Output the [X, Y] coordinate of the center of the cell containing the given text.  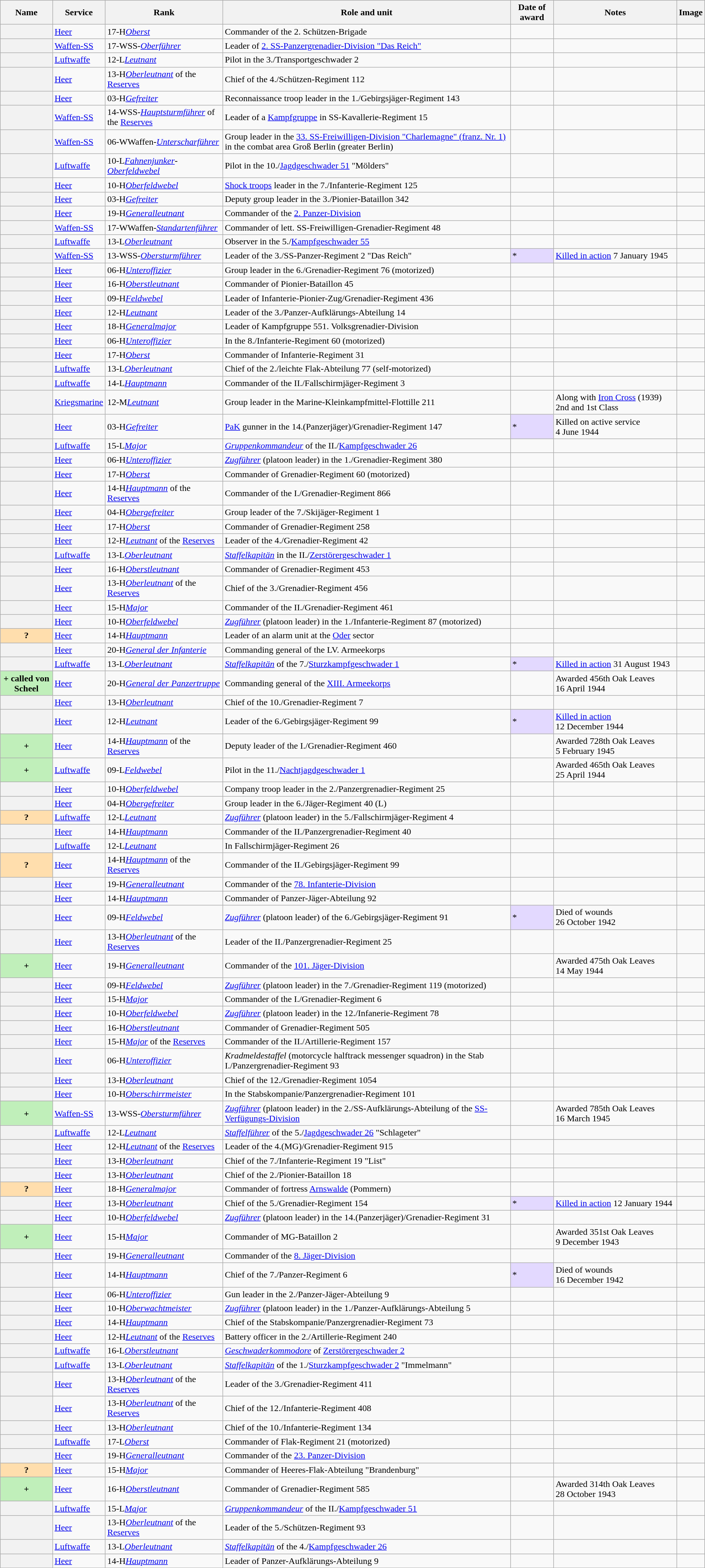
Awarded 785th Oak Leaves 16 March 1945 [615, 1114]
14-LHauptmann [164, 383]
+ called von Scheel [26, 683]
Leader of 2. SS-Panzergrenadier-Division "Das Reich" [367, 46]
Service [79, 13]
Observer in the 5./Kampfgeschwader 55 [367, 242]
Chief of the 3./Grenadier-Regiment 456 [367, 588]
Zugführer (platoon leader) in the 2./SS-Aufklärungs-Abteilung of the SS-Verfügungs-Division [367, 1114]
Commander of Grenadier-Regiment 505 [367, 1028]
Staffelkapitän of the 7./Sturzkampfgeschwader 1 [367, 664]
Commander of fortress Arnswalde (Pommern) [367, 1189]
20-HGeneral der Infanterie [164, 650]
Commander of MG-Bataillon 2 [367, 1236]
Chief of the 10./Infanterie-Regiment 134 [367, 1427]
Zugführer (platoon leader) in the 1./Grenadier-Regiment 380 [367, 460]
Awarded 728th Oak Leaves 5 February 1945 [615, 745]
09-LFeldwebel [164, 770]
Commanding general of the LV. Armeekorps [367, 650]
Image [691, 13]
Staffelkapitän of the 4./Kampfgeschwader 26 [367, 1546]
Group leader in the 33. SS-Freiwilligen-Division "Charlemagne" (franz. Nr. 1) in the combat area Groß Berlin (greater Berlin) [367, 141]
Commander of the 78. Infanterie-Division [367, 884]
Leader of the 6./Gebirgsjäger-Regiment 99 [367, 722]
Staffelkapitän of the 1./Sturzkampfgeschwader 2 "Immelmann" [367, 1365]
Awarded 475th Oak Leaves 14 May 1944 [615, 965]
Died of wounds 26 October 1942 [615, 917]
Zugführer (platoon leader) of the 6./Gebirgsjäger-Regiment 91 [367, 917]
Died of wounds 16 December 1942 [615, 1275]
Leader of the 3./Grenadier-Regiment 411 [367, 1384]
Commander of the 101. Jäger-Division [367, 965]
Commander of the II./Panzergrenadier-Regiment 40 [367, 832]
Zugführer (platoon leader) in the 1./Infanterie-Regiment 87 (motorized) [367, 621]
Reconnaissance troop leader in the 1./Gebirgsjäger-Regiment 143 [367, 98]
Commander of the II./Gebirgsjäger-Regiment 99 [367, 865]
Deputy leader of the I./Grenadier-Regiment 460 [367, 745]
In the 8./Infanterie-Regiment 60 (motorized) [367, 341]
Notes [615, 13]
Battery officer in the 2./Artillerie-Regiment 240 [367, 1337]
Leader of Panzer-Aufklärungs-Abteilung 9 [367, 1561]
Commander of the 23. Panzer-Division [367, 1456]
Leader of the 5./Schützen-Regiment 93 [367, 1527]
14-WSS-Hauptsturmführer of the Reserves [164, 118]
Killed in action 7 January 1945 [615, 256]
Gruppenkommandeur of the II./Kampfgeschwader 26 [367, 446]
Commanding general of the XIII. Armeekorps [367, 683]
Killed in action 31 August 1943 [615, 664]
Leader of Infanterie-Pionier-Zug/Grenadier-Regiment 436 [367, 298]
Awarded 456th Oak Leaves 16 April 1944 [615, 683]
17-WSS-Oberführer [164, 46]
Chief of the Stabskompanie/Panzergrenadier-Regiment 73 [367, 1323]
10-HOberwachtmeister [164, 1308]
Pilot in the 11./Nachtjagdgeschwader 1 [367, 770]
Killed in action 12 January 1944 [615, 1203]
Group leader of the 7./Skijäger-Regiment 1 [367, 513]
Leader of the II./Panzergrenadier-Regiment 25 [367, 942]
Kriegsmarine [79, 402]
Commander of lett. SS-Freiwilligen-Grenadier-Regiment 48 [367, 227]
In Fallschirmjäger-Regiment 26 [367, 846]
Awarded 351st Oak Leaves 9 December 1943 [615, 1236]
Commander of Infanterie-Regiment 31 [367, 355]
Zugführer (platoon leader) in the 1./Panzer-Aufklärungs-Abteilung 5 [367, 1308]
17-LOberst [164, 1442]
Staffelführer of the 5./Jagdgeschwader 26 "Schlageter" [367, 1132]
PaK gunner in the 14.(Panzerjäger)/Grenadier-Regiment 147 [367, 426]
Leader of Kampfgruppe 551. Volksgrenadier-Division [367, 327]
Commander of Grenadier-Regiment 585 [367, 1489]
Leader of the 3./SS-Panzer-Regiment 2 "Das Reich" [367, 256]
Chief of the 10./Grenadier-Regiment 7 [367, 702]
Killed on active service 4 June 1944 [615, 426]
Commander of the II./Artillerie-Regiment 157 [367, 1042]
Commander of Panzer-Jäger-Abteilung 92 [367, 898]
16-LOberstleutnant [164, 1351]
Commander of the 2. Schützen-Brigade [367, 32]
Commander of Grenadier-Regiment 258 [367, 527]
Group leader in the 6./Jäger-Regiment 40 (L) [367, 803]
Gruppenkommandeur of the II./Kampfgeschwader 51 [367, 1508]
Zugführer (platoon leader) in the 7./Grenadier-Regiment 119 (motorized) [367, 985]
Chief of the 2./Pionier-Bataillon 18 [367, 1175]
Pilot in the 10./Jagdgeschwader 51 "Mölders" [367, 166]
Commander of the 8. Jäger-Division [367, 1256]
12-MLeutnant [164, 402]
Commander of the II./Grenadier-Regiment 461 [367, 607]
Chief of the 7./Panzer-Regiment 6 [367, 1275]
Chief of the 4./Schützen-Regiment 112 [367, 79]
20-HGeneral der Panzertruppe [164, 683]
Commander of the I./Grenadier-Regiment 866 [367, 493]
Geschwaderkommodore of Zerstörergeschwader 2 [367, 1351]
Commander of Grenadier-Regiment 60 (motorized) [367, 474]
Zugführer (platoon leader) in the 5./Fallschirmjäger-Regiment 4 [367, 817]
Awarded 465th Oak Leaves 25 April 1944 [615, 770]
Chief of the 12./Grenadier-Regiment 1054 [367, 1080]
Zugführer (platoon leader) in the 14.(Panzerjäger)/Grenadier-Regiment 31 [367, 1217]
15-HMajor of the Reserves [164, 1042]
Commander of Pionier-Bataillon 45 [367, 284]
Commander of Flak-Regiment 21 (motorized) [367, 1442]
Commander of the I./Grenadier-Regiment 6 [367, 999]
Shock troops leader in the 7./Infanterie-Regiment 125 [367, 185]
10-HOberschirrmeister [164, 1094]
Commander of Heeres-Flak-Abteilung "Brandenburg" [367, 1470]
06-WWaffen-Unterscharführer [164, 141]
Chief of the 7./Infanterie-Regiment 19 "List" [367, 1161]
Name [26, 13]
Company troop leader in the 2./Panzergrenadier-Regiment 25 [367, 789]
Gun leader in the 2./Panzer-Jäger-Abteilung 9 [367, 1294]
Group leader in the 6./Grenadier-Regiment 76 (motorized) [367, 270]
Staffelkapitän in the II./Zerstörergeschwader 1 [367, 555]
Killed in action 12 December 1944 [615, 722]
Pilot in the 3./Transportgeschwader 2 [367, 60]
Rank [164, 13]
17-WWaffen-Standartenführer [164, 227]
Leader of a Kampfgruppe in SS-Kavallerie-Regiment 15 [367, 118]
In the Stabskompanie/Panzergrenadier-Regiment 101 [367, 1094]
Role and unit [367, 13]
Kradmeldestaffel (motorcycle halftrack messenger squadron) in the Stab I./Panzergrenadier-Regiment 93 [367, 1061]
Chief of the 5./Grenadier-Regiment 154 [367, 1203]
Commander of Grenadier-Regiment 453 [367, 569]
Leader of the 4.(MG)/Grenadier-Regiment 915 [367, 1147]
Chief of the 12./Infanterie-Regiment 408 [367, 1408]
Deputy group leader in the 3./Pionier-Bataillon 342 [367, 199]
Awarded 314th Oak Leaves 28 October 1943 [615, 1489]
Along with Iron Cross (1939) 2nd and 1st Class [615, 402]
Commander of the 2. Panzer-Division [367, 213]
Leader of the 3./Panzer-Aufklärungs-Abteilung 14 [367, 312]
Commander of the II./Fallschirmjäger-Regiment 3 [367, 383]
Date of award [532, 13]
10-LFahnenjunker-Oberfeldwebel [164, 166]
Zugführer (platoon leader) in the 12./Infanerie-Regiment 78 [367, 1013]
Group leader in the Marine-Kleinkampfmittel-Flottille 211 [367, 402]
Chief of the 2./leichte Flak-Abteilung 77 (self-motorized) [367, 369]
Leader of an alarm unit at the Oder sector [367, 636]
Leader of the 4./Grenadier-Regiment 42 [367, 541]
